Detect which cell encompasses the target text, then output its [X, Y] center coordinate. 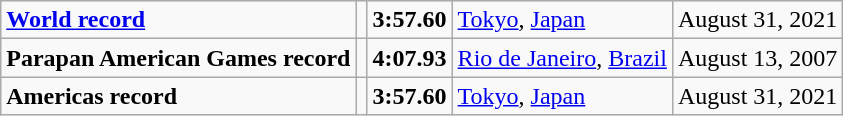
August 13, 2007 [757, 58]
Parapan American Games record [178, 58]
World record [178, 20]
Rio de Janeiro, Brazil [562, 58]
Americas record [178, 96]
4:07.93 [410, 58]
